Detect which cell encompasses the target text, then output its (x, y) center coordinate. 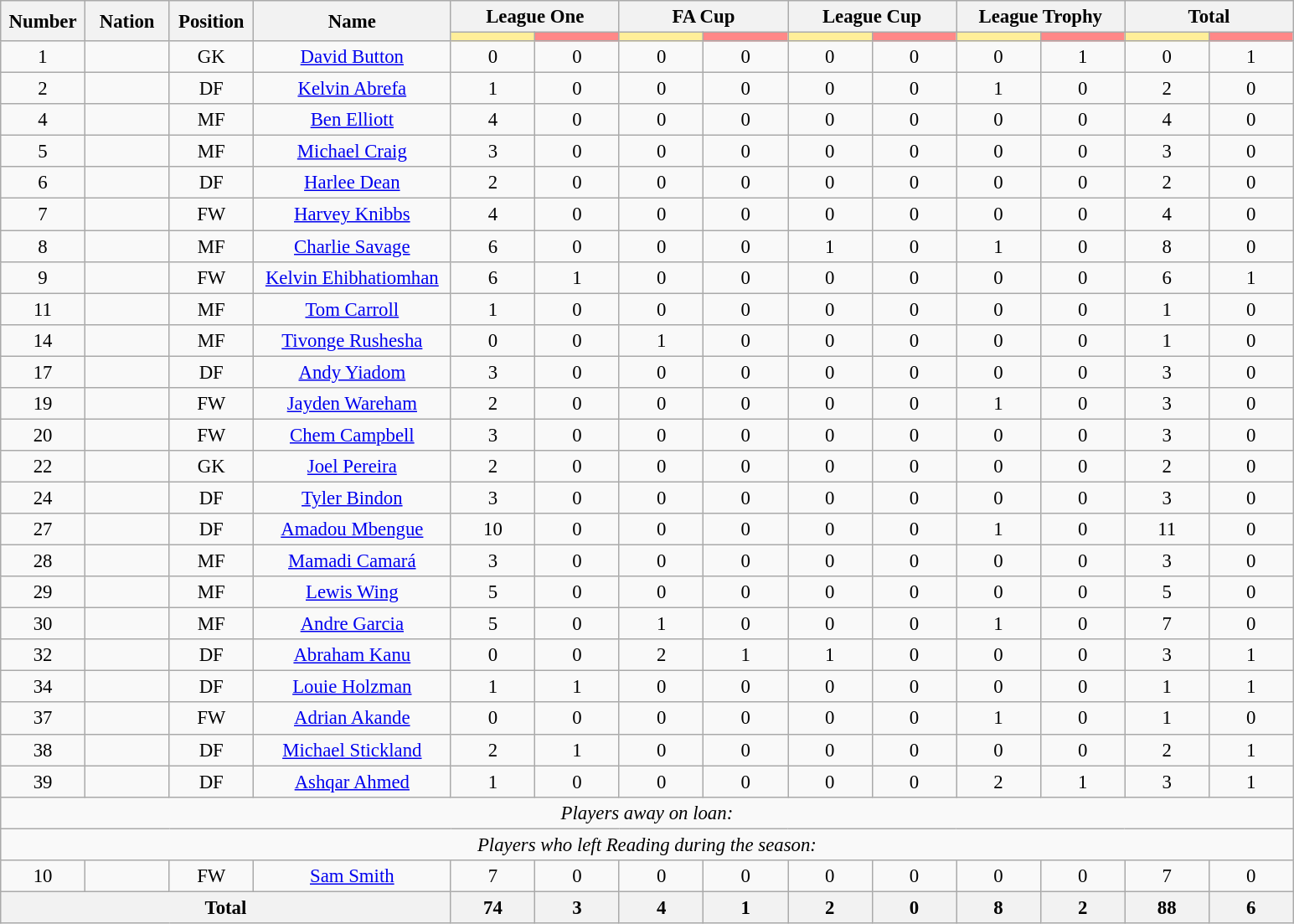
Adrian Akande (353, 719)
30 (44, 624)
39 (44, 782)
22 (44, 467)
9 (44, 277)
Kelvin Abrefa (353, 89)
Position (211, 21)
74 (492, 907)
Kelvin Ehibhatiomhan (353, 277)
Nation (127, 21)
Players away on loan: (647, 813)
Jayden Wareham (353, 404)
Michael Stickland (353, 750)
27 (44, 529)
24 (44, 498)
League Trophy (1040, 17)
Name (353, 21)
David Button (353, 57)
32 (44, 655)
Players who left Reading during the season: (647, 844)
Andre Garcia (353, 624)
Tivonge Rushesha (353, 340)
Harlee Dean (353, 183)
Number (44, 21)
88 (1168, 907)
League One (534, 17)
Michael Craig (353, 152)
Chem Campbell (353, 435)
Andy Yiadom (353, 372)
28 (44, 561)
38 (44, 750)
FA Cup (704, 17)
Joel Pereira (353, 467)
14 (44, 340)
Tyler Bindon (353, 498)
Mamadi Camará (353, 561)
Abraham Kanu (353, 655)
Sam Smith (353, 876)
29 (44, 592)
Charlie Savage (353, 246)
Harvey Knibbs (353, 214)
Lewis Wing (353, 592)
20 (44, 435)
Amadou Mbengue (353, 529)
Tom Carroll (353, 309)
17 (44, 372)
34 (44, 687)
19 (44, 404)
Ashqar Ahmed (353, 782)
Louie Holzman (353, 687)
League Cup (871, 17)
37 (44, 719)
Ben Elliott (353, 120)
